Scan for the cell matching the given text and deliver its [x, y] coordinate at center. 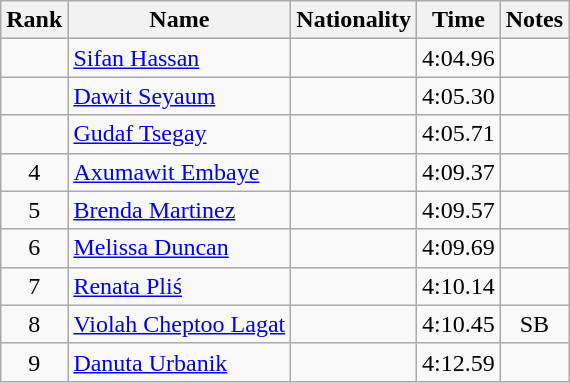
Brenda Martinez [180, 210]
Violah Cheptoo Lagat [180, 324]
Nationality [354, 20]
7 [34, 286]
4:09.37 [459, 172]
Rank [34, 20]
SB [534, 324]
Sifan Hassan [180, 58]
Dawit Seyaum [180, 96]
8 [34, 324]
4 [34, 172]
4:09.69 [459, 248]
Time [459, 20]
4:12.59 [459, 362]
5 [34, 210]
Axumawit Embaye [180, 172]
4:10.14 [459, 286]
4:09.57 [459, 210]
4:05.30 [459, 96]
Danuta Urbanik [180, 362]
6 [34, 248]
Gudaf Tsegay [180, 134]
4:10.45 [459, 324]
Renata Pliś [180, 286]
9 [34, 362]
4:05.71 [459, 134]
4:04.96 [459, 58]
Notes [534, 20]
Melissa Duncan [180, 248]
Name [180, 20]
